Find where the given text appears and provide that cell's center as [X, Y] coordinate. 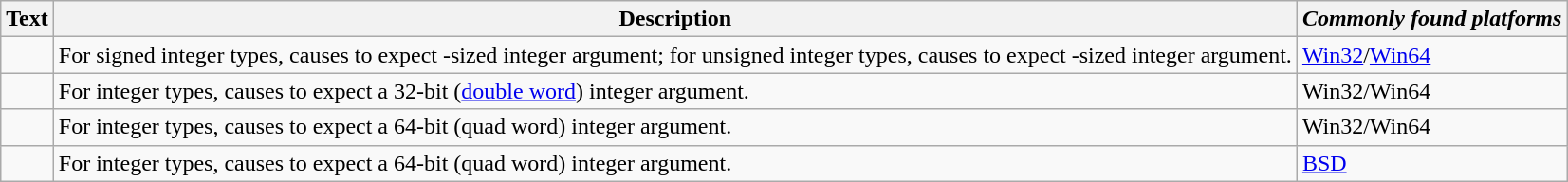
BSD [1431, 163]
For integer types, causes to expect a 32-bit (double word) integer argument. [675, 91]
Description [675, 19]
Commonly found platforms [1431, 19]
Text [28, 19]
For signed integer types, causes to expect -sized integer argument; for unsigned integer types, causes to expect -sized integer argument. [675, 55]
